Return [x, y] of the center of cell containing provided text 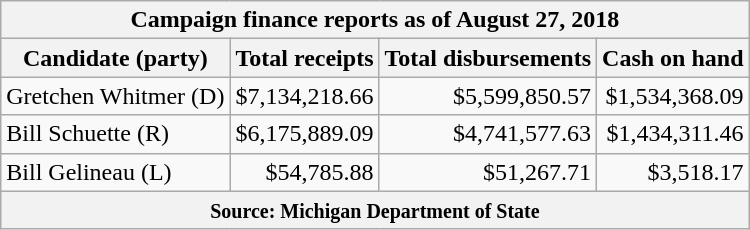
$4,741,577.63 [488, 134]
Bill Gelineau (L) [116, 172]
$54,785.88 [304, 172]
$7,134,218.66 [304, 96]
Total disbursements [488, 58]
$6,175,889.09 [304, 134]
Candidate (party) [116, 58]
$3,518.17 [673, 172]
Campaign finance reports as of August 27, 2018 [375, 20]
$51,267.71 [488, 172]
$1,434,311.46 [673, 134]
Gretchen Whitmer (D) [116, 96]
Bill Schuette (R) [116, 134]
Source: Michigan Department of State [375, 210]
Cash on hand [673, 58]
Total receipts [304, 58]
$5,599,850.57 [488, 96]
$1,534,368.09 [673, 96]
